Pinpoint the cell where the given text exists, returning its (x, y) midpoint coordinate. 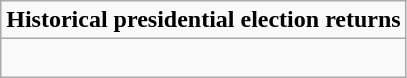
Historical presidential election returns (204, 20)
